Return [X, Y] of the center of cell containing provided text 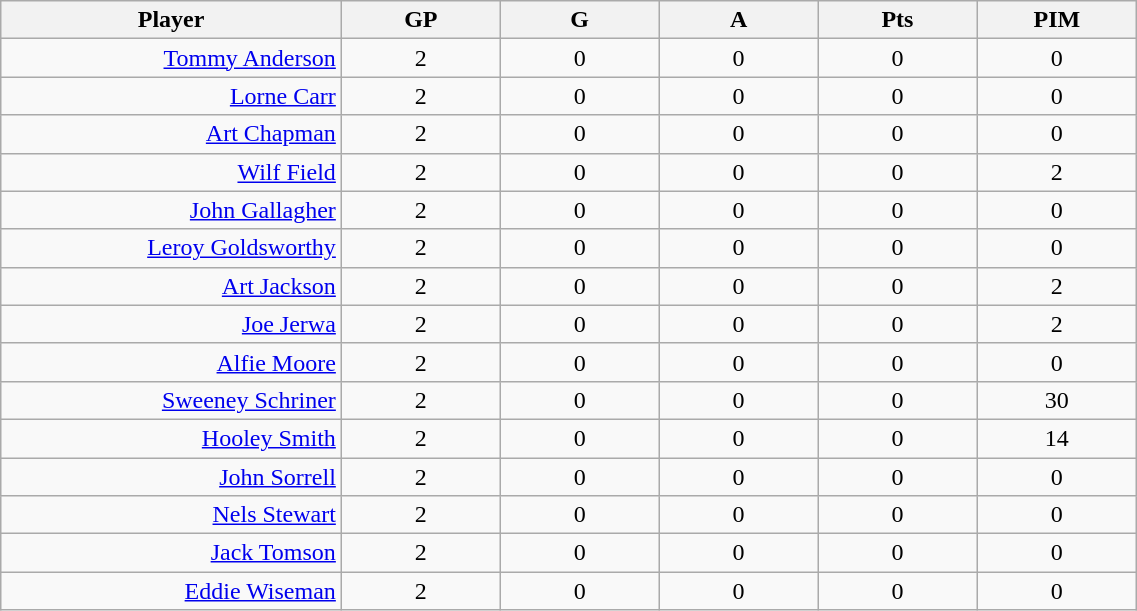
Player [172, 20]
G [580, 20]
Eddie Wiseman [172, 591]
Lorne Carr [172, 96]
A [738, 20]
Art Jackson [172, 286]
Hooley Smith [172, 438]
Art Chapman [172, 134]
John Sorrell [172, 477]
Wilf Field [172, 172]
Alfie Moore [172, 362]
Pts [898, 20]
14 [1057, 438]
Sweeney Schriner [172, 400]
Tommy Anderson [172, 58]
GP [420, 20]
John Gallagher [172, 210]
Jack Tomson [172, 553]
Leroy Goldsworthy [172, 248]
Nels Stewart [172, 515]
Joe Jerwa [172, 324]
30 [1057, 400]
PIM [1057, 20]
